Capture the cell that displays the provided text and extract its [x, y] central coordinate. 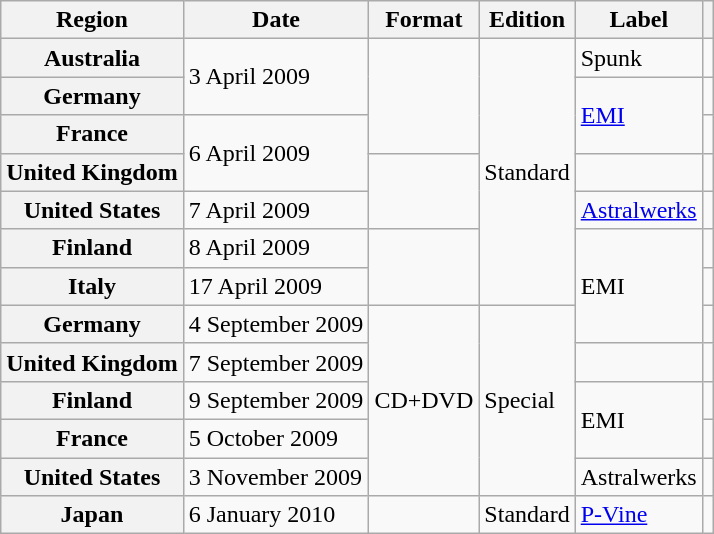
17 April 2009 [276, 286]
8 April 2009 [276, 248]
6 January 2010 [276, 515]
Region [92, 20]
Special [527, 400]
Label [638, 20]
3 April 2009 [276, 77]
Spunk [638, 58]
Format [424, 20]
9 September 2009 [276, 400]
7 September 2009 [276, 362]
Australia [92, 58]
5 October 2009 [276, 438]
P-Vine [638, 515]
4 September 2009 [276, 324]
Italy [92, 286]
6 April 2009 [276, 153]
Edition [527, 20]
Japan [92, 515]
CD+DVD [424, 400]
7 April 2009 [276, 210]
Date [276, 20]
3 November 2009 [276, 477]
